Scan for the cell matching the given text and deliver its (X, Y) coordinate at center. 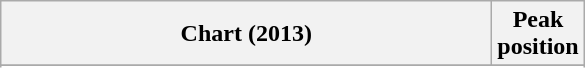
Chart (2013) (246, 34)
Peakposition (538, 34)
